Find where the given text appears and provide that cell's center as (X, Y) coordinate. 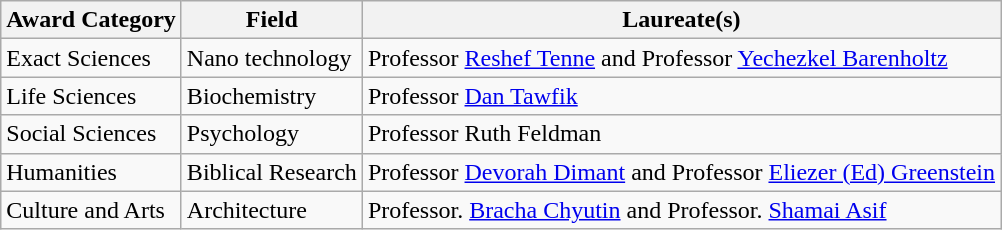
Award Category (92, 20)
Life Sciences (92, 96)
Field (272, 20)
Professor Reshef Tenne and Professor Yechezkel Barenholtz (681, 58)
Professor Dan Tawfik (681, 96)
Psychology (272, 134)
Nano technology (272, 58)
Social Sciences (92, 134)
Exact Sciences (92, 58)
Humanities (92, 172)
Biochemistry (272, 96)
Architecture (272, 210)
Laureate(s) (681, 20)
Culture and Arts (92, 210)
Biblical Research (272, 172)
Professor Ruth Feldman (681, 134)
Professor. Bracha Chyutin and Professor. Shamai Asif (681, 210)
Professor Devorah Dimant and Professor Eliezer (Ed) Greenstein (681, 172)
